Find where the given text appears and provide that cell's center as (X, Y) coordinate. 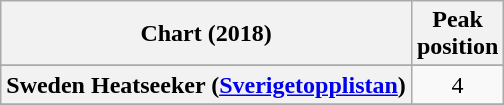
Sweden Heatseeker (Sverigetopplistan) (206, 85)
Peakposition (457, 34)
Chart (2018) (206, 34)
4 (457, 85)
